Provide the [X, Y] coordinate of the cell's center where the given text is located.  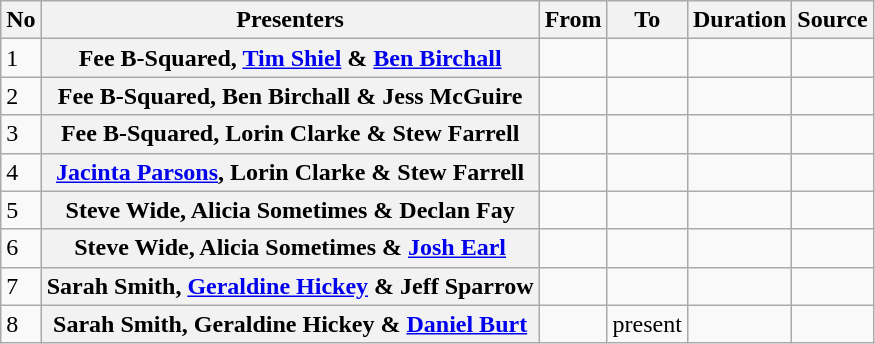
2 [21, 96]
No [21, 20]
8 [21, 324]
present [647, 324]
Fee B-Squared, Ben Birchall & Jess McGuire [290, 96]
1 [21, 58]
6 [21, 248]
5 [21, 210]
Duration [739, 20]
Sarah Smith, Geraldine Hickey & Jeff Sparrow [290, 286]
Fee B-Squared, Lorin Clarke & Stew Farrell [290, 134]
Fee B-Squared, Tim Shiel & Ben Birchall [290, 58]
Jacinta Parsons, Lorin Clarke & Stew Farrell [290, 172]
4 [21, 172]
From [573, 20]
Presenters [290, 20]
7 [21, 286]
To [647, 20]
Steve Wide, Alicia Sometimes & Declan Fay [290, 210]
Steve Wide, Alicia Sometimes & Josh Earl [290, 248]
Source [832, 20]
Sarah Smith, Geraldine Hickey & Daniel Burt [290, 324]
3 [21, 134]
